Search for the cell housing the specified text and yield its [x, y] center coordinate. 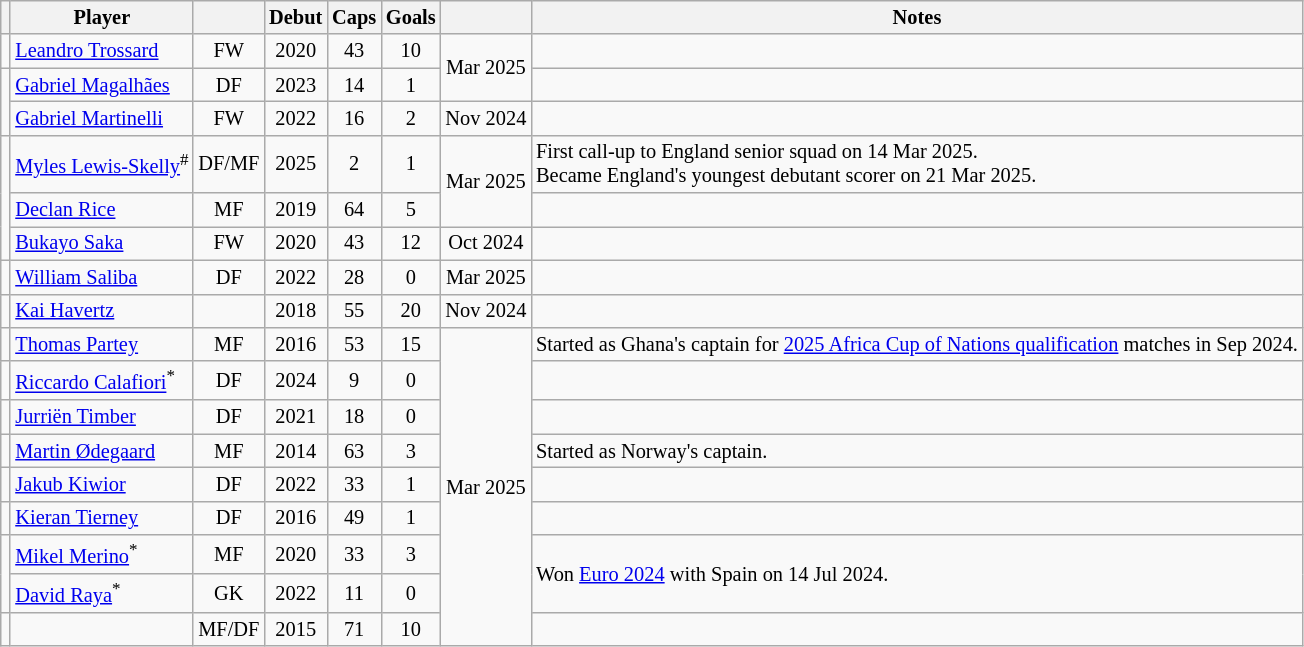
Kai Havertz [102, 311]
2023 [296, 85]
Riccardo Calafiori* [102, 380]
Mikel Merino* [102, 554]
16 [354, 118]
2025 [296, 164]
11 [354, 592]
5 [411, 210]
Won Euro 2024 with Spain on 14 Jul 2024. [917, 573]
Started as Norway's captain. [917, 451]
Thomas Partey [102, 344]
2024 [296, 380]
GK [228, 592]
DF/MF [228, 164]
Martin Ødegaard [102, 451]
53 [354, 344]
Myles Lewis-Skelly# [102, 164]
Gabriel Martinelli [102, 118]
Player [102, 17]
12 [411, 243]
55 [354, 311]
Jurriën Timber [102, 417]
2019 [296, 210]
Goals [411, 17]
2021 [296, 417]
14 [354, 85]
Gabriel Magalhães [102, 85]
First call-up to England senior squad on 14 Mar 2025.Became England's youngest debutant scorer on 21 Mar 2025. [917, 164]
20 [411, 311]
William Saliba [102, 277]
Leandro Trossard [102, 51]
49 [354, 518]
Caps [354, 17]
9 [354, 380]
2018 [296, 311]
Debut [296, 17]
15 [411, 344]
28 [354, 277]
Oct 2024 [486, 243]
MF/DF [228, 629]
David Raya* [102, 592]
63 [354, 451]
18 [354, 417]
Bukayo Saka [102, 243]
Started as Ghana's captain for 2025 Africa Cup of Nations qualification matches in Sep 2024. [917, 344]
71 [354, 629]
2015 [296, 629]
Kieran Tierney [102, 518]
64 [354, 210]
Notes [917, 17]
2014 [296, 451]
Declan Rice [102, 210]
Jakub Kiwior [102, 484]
